Find where the given text appears and provide that cell's center as [X, Y] coordinate. 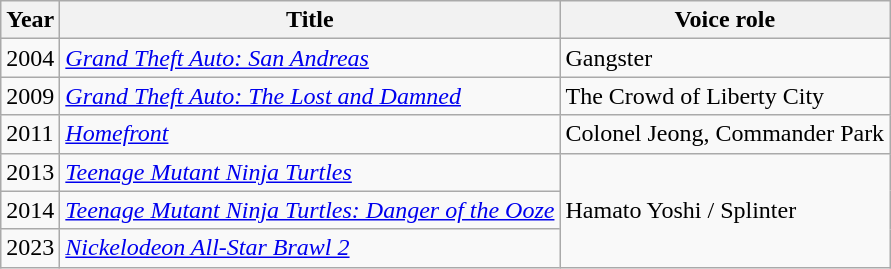
2013 [30, 172]
2023 [30, 248]
Year [30, 20]
Teenage Mutant Ninja Turtles: Danger of the Ooze [310, 210]
2011 [30, 134]
2009 [30, 96]
Title [310, 20]
Gangster [725, 58]
Homefront [310, 134]
Teenage Mutant Ninja Turtles [310, 172]
Colonel Jeong, Commander Park [725, 134]
2004 [30, 58]
Hamato Yoshi / Splinter [725, 210]
Grand Theft Auto: The Lost and Damned [310, 96]
Grand Theft Auto: San Andreas [310, 58]
Nickelodeon All-Star Brawl 2 [310, 248]
2014 [30, 210]
Voice role [725, 20]
The Crowd of Liberty City [725, 96]
